Provide the (X, Y) coordinate of the cell's center where the given text is located.  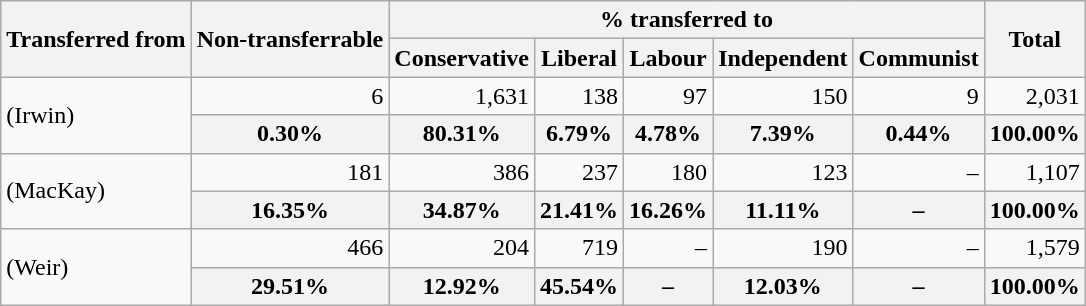
2,031 (1034, 96)
29.51% (290, 286)
204 (462, 248)
7.39% (783, 134)
Labour (668, 58)
190 (783, 248)
21.41% (580, 210)
11.11% (783, 210)
(Irwin) (96, 115)
237 (580, 172)
16.35% (290, 210)
1,579 (1034, 248)
1,107 (1034, 172)
Conservative (462, 58)
0.30% (290, 134)
(MacKay) (96, 191)
16.26% (668, 210)
45.54% (580, 286)
Total (1034, 39)
386 (462, 172)
181 (290, 172)
150 (783, 96)
34.87% (462, 210)
6 (290, 96)
(Weir) (96, 267)
Non-transferrable (290, 39)
Communist (918, 58)
97 (668, 96)
123 (783, 172)
9 (918, 96)
Independent (783, 58)
4.78% (668, 134)
719 (580, 248)
466 (290, 248)
12.92% (462, 286)
138 (580, 96)
Transferred from (96, 39)
1,631 (462, 96)
Liberal (580, 58)
12.03% (783, 286)
0.44% (918, 134)
180 (668, 172)
6.79% (580, 134)
80.31% (462, 134)
% transferred to (686, 20)
